Scan for the cell matching the given text and deliver its (x, y) coordinate at center. 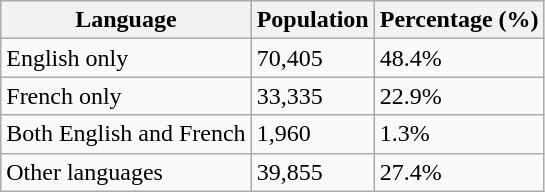
Population (312, 20)
48.4% (459, 58)
27.4% (459, 172)
33,335 (312, 96)
French only (126, 96)
Language (126, 20)
1,960 (312, 134)
English only (126, 58)
1.3% (459, 134)
22.9% (459, 96)
39,855 (312, 172)
70,405 (312, 58)
Both English and French (126, 134)
Other languages (126, 172)
Percentage (%) (459, 20)
